Extract the (x, y) coordinate from the center of the cell holding the provided text.  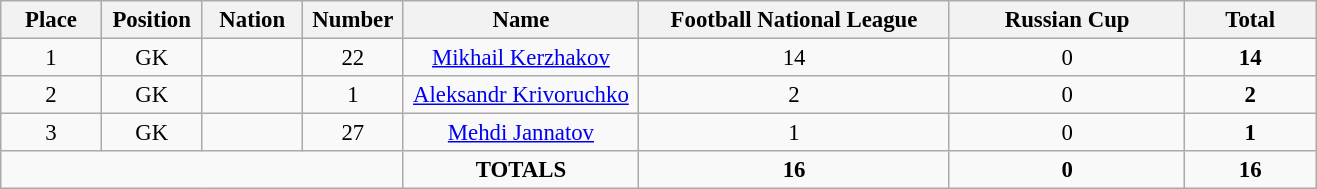
Aleksandr Krivoruchko (521, 95)
Position (152, 20)
27 (354, 133)
Number (354, 20)
Place (52, 20)
3 (52, 133)
Nation (252, 20)
22 (354, 58)
Russian Cup (1067, 20)
Total (1250, 20)
Mikhail Kerzhakov (521, 58)
Name (521, 20)
Football National League (794, 20)
Mehdi Jannatov (521, 133)
TOTALS (521, 170)
